Detect which cell encompasses the target text, then output its (x, y) center coordinate. 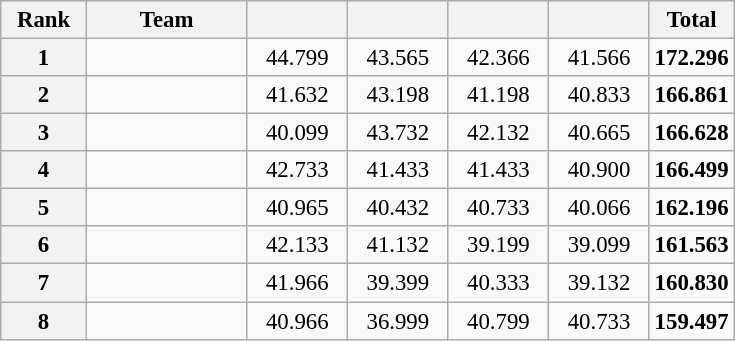
44.799 (298, 58)
43.198 (398, 95)
39.399 (398, 283)
40.833 (600, 95)
43.732 (398, 133)
160.830 (692, 283)
166.499 (692, 170)
162.196 (692, 208)
39.099 (600, 245)
36.999 (398, 321)
6 (44, 245)
40.965 (298, 208)
41.632 (298, 95)
41.966 (298, 283)
166.628 (692, 133)
Team (166, 20)
7 (44, 283)
Rank (44, 20)
5 (44, 208)
42.133 (298, 245)
40.665 (600, 133)
41.566 (600, 58)
40.900 (600, 170)
4 (44, 170)
2 (44, 95)
41.132 (398, 245)
39.199 (498, 245)
40.333 (498, 283)
42.733 (298, 170)
8 (44, 321)
166.861 (692, 95)
40.066 (600, 208)
43.565 (398, 58)
39.132 (600, 283)
41.198 (498, 95)
40.432 (398, 208)
172.296 (692, 58)
159.497 (692, 321)
40.966 (298, 321)
40.799 (498, 321)
3 (44, 133)
1 (44, 58)
42.132 (498, 133)
40.099 (298, 133)
Total (692, 20)
161.563 (692, 245)
42.366 (498, 58)
